Extract the [x, y] coordinate from the center of the cell holding the provided text.  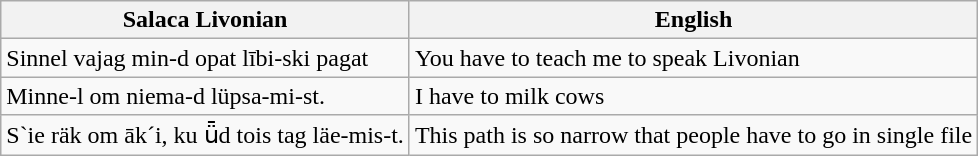
English [693, 20]
S`ie räk om āk´i, ku ǖd tois tag läe-mis-t. [206, 135]
I have to milk cows [693, 96]
This path is so narrow that people have to go in single file [693, 135]
Salaca Livonian [206, 20]
Minne-l om niema-d lüpsa-mi-st. [206, 96]
Sinnel vajag min-d opat lībi-ski pagat [206, 58]
You have to teach me to speak Livonian [693, 58]
